Pinpoint the cell where the given text exists, returning its [x, y] midpoint coordinate. 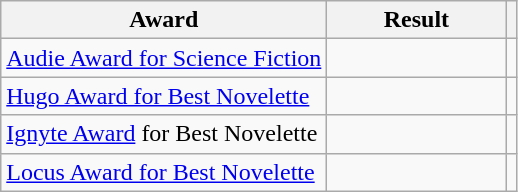
Award [164, 20]
Hugo Award for Best Novelette [164, 96]
Result [416, 20]
Ignyte Award for Best Novelette [164, 134]
Locus Award for Best Novelette [164, 172]
Audie Award for Science Fiction [164, 58]
